Return [x, y] of the center of cell containing provided text 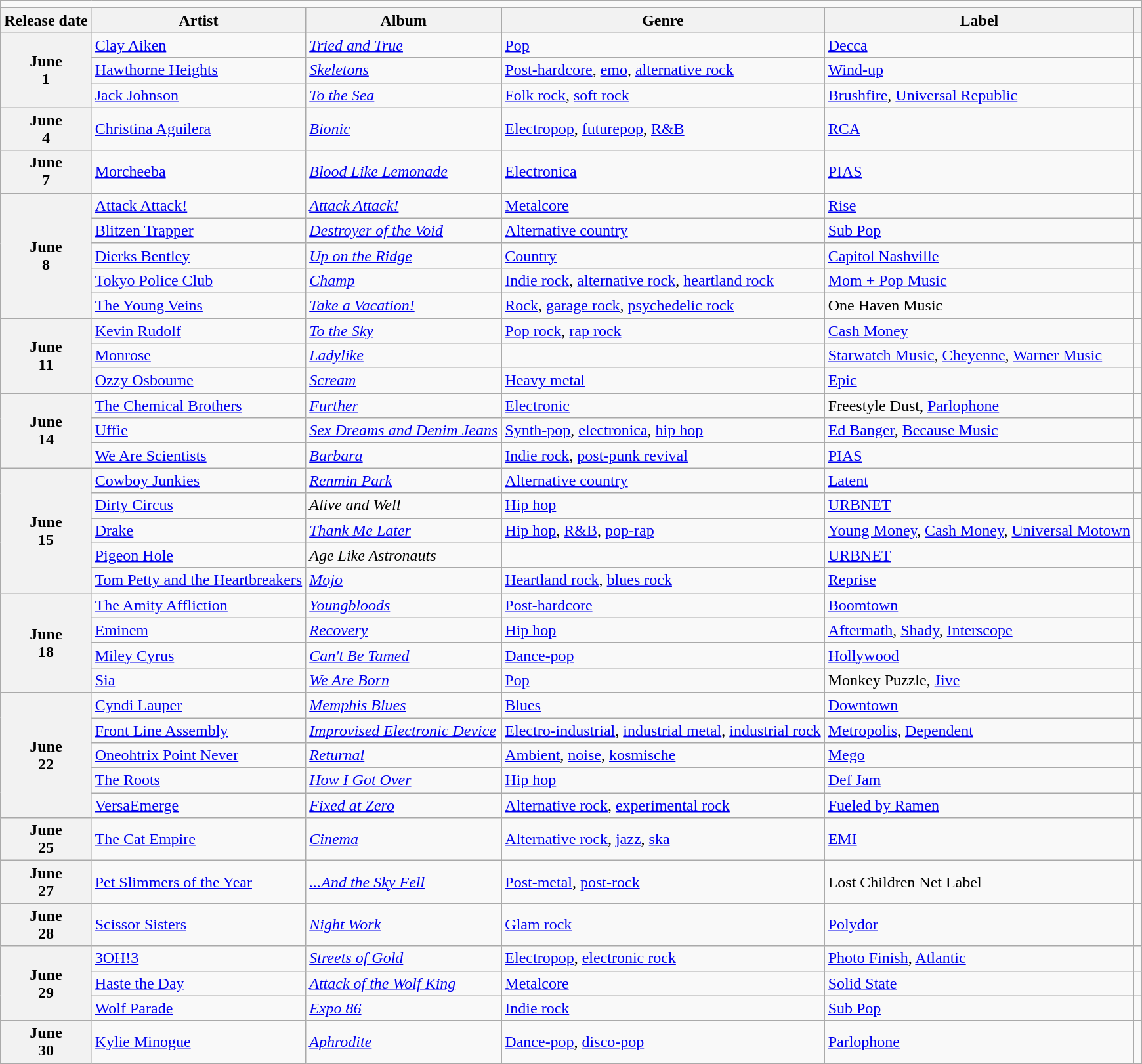
June15 [46, 530]
Streets of Gold [404, 958]
Glam rock [663, 924]
June1 [46, 70]
Fueled by Ramen [979, 805]
Blitzen Trapper [198, 230]
Rise [979, 205]
Cinema [404, 839]
Thank Me Later [404, 530]
Returnal [404, 755]
Reprise [979, 580]
EMI [979, 839]
Electronica [663, 172]
June8 [46, 255]
Fixed at Zero [404, 805]
Ladylike [404, 356]
Hawthorne Heights [198, 70]
June7 [46, 172]
Recovery [404, 630]
Ozzy Osbourne [198, 381]
Tokyo Police Club [198, 280]
The Amity Affliction [198, 605]
Drake [198, 530]
Eminem [198, 630]
Parlophone [979, 1042]
Alternative rock, experimental rock [663, 805]
Indie rock, alternative rock, heartland rock [663, 280]
Barbara [404, 456]
One Haven Music [979, 305]
Monkey Puzzle, Jive [979, 680]
Release date [46, 20]
Jack Johnson [198, 95]
Post-metal, post-rock [663, 882]
Kylie Minogue [198, 1042]
Electro-industrial, industrial metal, industrial rock [663, 731]
Post-hardcore, emo, alternative rock [663, 70]
Uffie [198, 431]
We Are Born [404, 680]
Aftermath, Shady, Interscope [979, 630]
Indie rock, post-punk revival [663, 456]
June4 [46, 129]
Label [979, 20]
Cyndi Lauper [198, 705]
June18 [46, 643]
Cash Money [979, 330]
We Are Scientists [198, 456]
Def Jam [979, 780]
Folk rock, soft rock [663, 95]
Young Money, Cash Money, Universal Motown [979, 530]
Mojo [404, 580]
Wind-up [979, 70]
Night Work [404, 924]
Alternative rock, jazz, ska [663, 839]
June29 [46, 983]
Heavy metal [663, 381]
VersaEmerge [198, 805]
Photo Finish, Atlantic [979, 958]
Pet Slimmers of the Year [198, 882]
Skeletons [404, 70]
To the Sea [404, 95]
Dierks Bentley [198, 255]
Alive and Well [404, 505]
Monrose [198, 356]
The Chemical Brothers [198, 406]
Dance-pop [663, 655]
Epic [979, 381]
RCA [979, 129]
Haste the Day [198, 983]
Attack of the Wolf King [404, 983]
Take a Vacation! [404, 305]
Scissor Sisters [198, 924]
Front Line Assembly [198, 731]
How I Got Over [404, 780]
Hip hop, R&B, pop-rap [663, 530]
Dirty Circus [198, 505]
Downtown [979, 705]
Aphrodite [404, 1042]
June27 [46, 882]
Clay Aiken [198, 45]
June25 [46, 839]
Expo 86 [404, 1008]
Morcheeba [198, 172]
The Cat Empire [198, 839]
Oneohtrix Point Never [198, 755]
Bionic [404, 129]
Tried and True [404, 45]
3OH!3 [198, 958]
Blood Like Lemonade [404, 172]
Further [404, 406]
Can't Be Tamed [404, 655]
Brushfire, Universal Republic [979, 95]
The Young Veins [198, 305]
June14 [46, 431]
Pop rock, rap rock [663, 330]
To the Sky [404, 330]
Ed Banger, Because Music [979, 431]
Rock, garage rock, psychedelic rock [663, 305]
Boomtown [979, 605]
Youngbloods [404, 605]
Dance-pop, disco-pop [663, 1042]
Destroyer of the Void [404, 230]
Decca [979, 45]
Up on the Ridge [404, 255]
Tom Petty and the Heartbreakers [198, 580]
Electropop, futurepop, R&B [663, 129]
Post-hardcore [663, 605]
Blues [663, 705]
Pigeon Hole [198, 555]
Wolf Parade [198, 1008]
Metropolis, Dependent [979, 731]
Champ [404, 280]
Sex Dreams and Denim Jeans [404, 431]
Lost Children Net Label [979, 882]
Capitol Nashville [979, 255]
June30 [46, 1042]
Age Like Astronauts [404, 555]
Mego [979, 755]
Electronic [663, 406]
Memphis Blues [404, 705]
Synth-pop, electronica, hip hop [663, 431]
Kevin Rudolf [198, 330]
Cowboy Junkies [198, 480]
Solid State [979, 983]
June11 [46, 355]
Latent [979, 480]
Electropop, electronic rock [663, 958]
Sia [198, 680]
Mom + Pop Music [979, 280]
Renmin Park [404, 480]
...And the Sky Fell [404, 882]
Christina Aguilera [198, 129]
Polydor [979, 924]
The Roots [198, 780]
Album [404, 20]
Indie rock [663, 1008]
Starwatch Music, Cheyenne, Warner Music [979, 356]
Genre [663, 20]
June22 [46, 755]
Improvised Electronic Device [404, 731]
Scream [404, 381]
Artist [198, 20]
Miley Cyrus [198, 655]
Heartland rock, blues rock [663, 580]
Country [663, 255]
Hollywood [979, 655]
Freestyle Dust, Parlophone [979, 406]
Ambient, noise, kosmische [663, 755]
June28 [46, 924]
